Pinpoint the cell where the given text exists, returning its (x, y) midpoint coordinate. 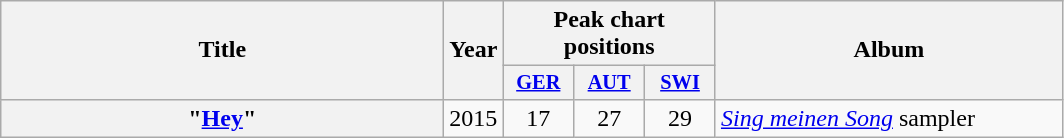
Title (222, 50)
17 (538, 118)
Year (474, 50)
Album (888, 50)
29 (680, 118)
GER (538, 83)
SWI (680, 83)
"Hey" (222, 118)
27 (610, 118)
Sing meinen Song sampler (888, 118)
Peak chart positions (610, 34)
AUT (610, 83)
2015 (474, 118)
